Detect which cell encompasses the target text, then output its [x, y] center coordinate. 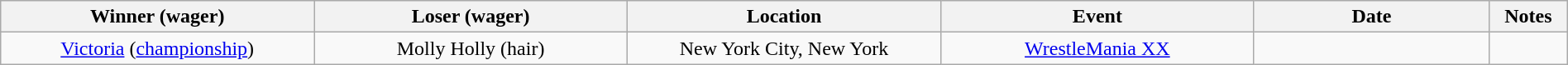
Molly Holly (hair) [471, 48]
Date [1371, 17]
Notes [1528, 17]
Loser (wager) [471, 17]
New York City, New York [784, 48]
WrestleMania XX [1097, 48]
Location [784, 17]
Winner (wager) [157, 17]
Victoria (championship) [157, 48]
Event [1097, 17]
